For the text-containing cell, return its midpoint in [X, Y] coordinate format. 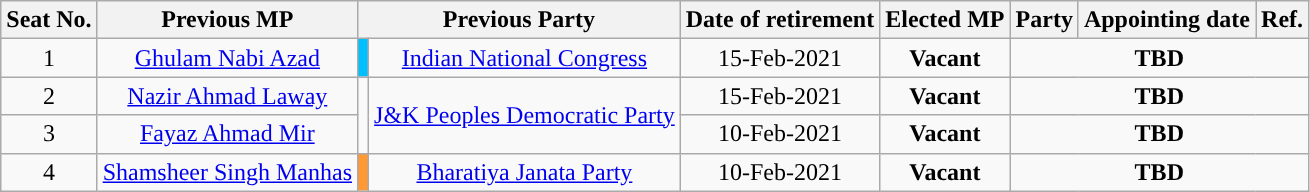
Ref. [1282, 20]
J&K Peoples Democratic Party [525, 115]
Fayaz Ahmad Mir [227, 134]
2 [49, 96]
Shamsheer Singh Manhas [227, 172]
Elected MP [945, 20]
3 [49, 134]
4 [49, 172]
Nazir Ahmad Laway [227, 96]
Seat No. [49, 20]
Ghulam Nabi Azad [227, 58]
Previous Party [520, 20]
Appointing date [1166, 20]
Indian National Congress [525, 58]
Party [1044, 20]
Date of retirement [780, 20]
Previous MP [227, 20]
1 [49, 58]
Bharatiya Janata Party [525, 172]
